Output the [X, Y] coordinate of the center of the cell containing the given text.  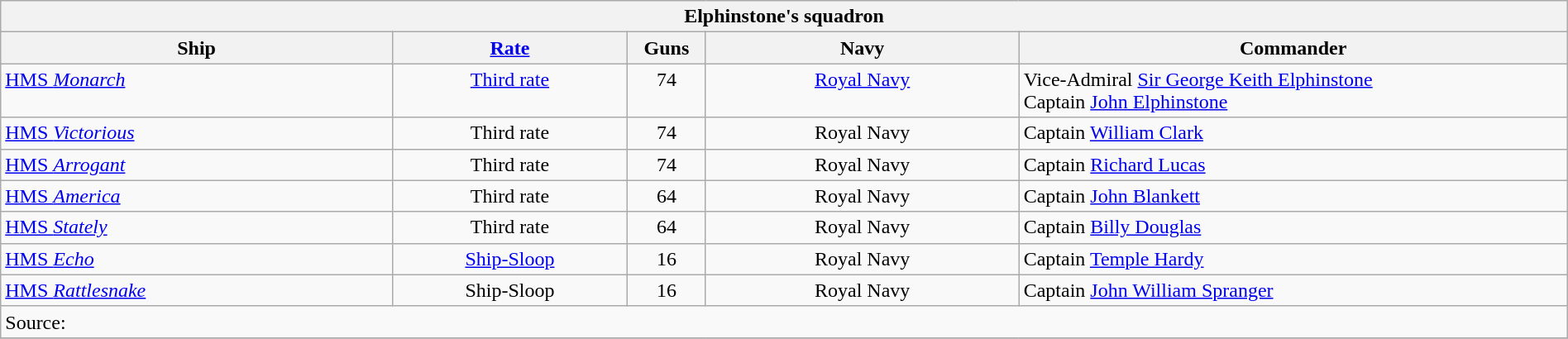
HMS Stately [197, 227]
HMS Monarch [197, 91]
Captain William Clark [1293, 133]
Rate [509, 48]
HMS Rattlesnake [197, 290]
Navy [862, 48]
HMS Victorious [197, 133]
Guns [667, 48]
Captain Billy Douglas [1293, 227]
Captain John William Spranger [1293, 290]
HMS America [197, 196]
Captain Temple Hardy [1293, 259]
Captain John Blankett [1293, 196]
Ship [197, 48]
Source: [784, 322]
Captain Richard Lucas [1293, 165]
Vice-Admiral Sir George Keith ElphinstoneCaptain John Elphinstone [1293, 91]
HMS Arrogant [197, 165]
Commander [1293, 48]
Elphinstone's squadron [784, 17]
HMS Echo [197, 259]
